Return [x, y] of the center of cell containing provided text 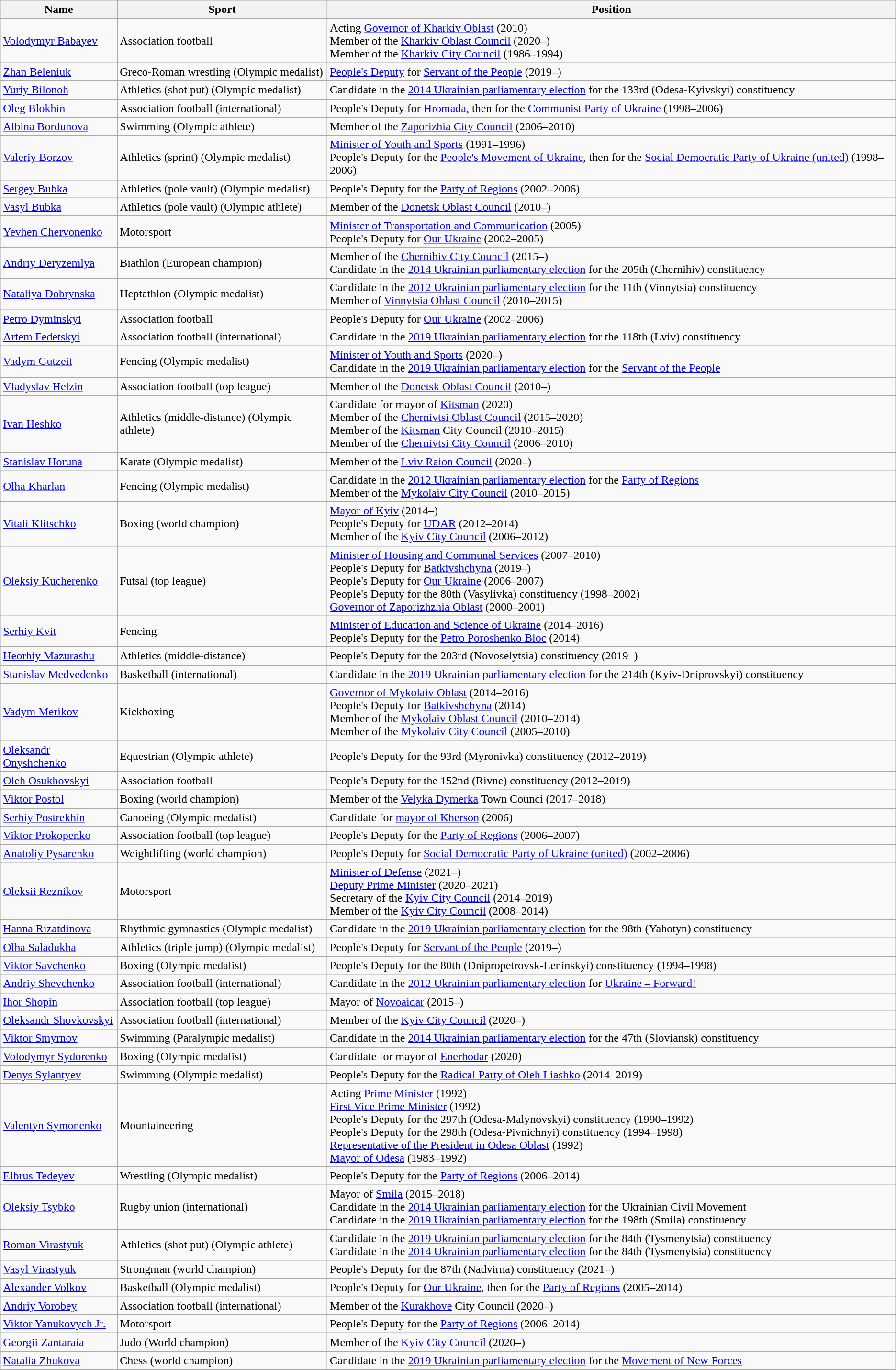
Viktor Smyrnov [59, 1038]
Candidate in the 2019 Ukrainian parliamentary election for the Movement of New Forces [612, 1360]
Name [59, 10]
Vitali Klitschko [59, 524]
Wrestling (Olympic medalist) [222, 1176]
People's Deputy for the 80th (Dnipropetrovsk-Leninskyi) constituency (1994–1998) [612, 965]
Candidate in the 2019 Ukrainian parliamentary election for the 214th (Kyiv-Dniprovskyi) constituency [612, 674]
Athletics (middle-distance) [222, 656]
Viktor Yanukovych Jr. [59, 1324]
Oleh Osukhovskyi [59, 781]
Candidate in the 2012 Ukrainian parliamentary election for the Party of RegionsMember of the Mykolaiv City Council (2010–2015) [612, 487]
Mountaineering [222, 1125]
Anatoliy Pysarenko [59, 854]
Athletics (sprint) (Olympic medalist) [222, 158]
People's Deputy for the Party of Regions (2006–2007) [612, 836]
Member of the Chernihiv City Council (2015–)Candidate in the 2014 Ukrainian parliamentary election for the 205th (Chernihiv) constituency [612, 262]
Oleksiy Tsybko [59, 1207]
People's Deputy for the 152nd (Rivne) constituency (2012–2019) [612, 781]
Athletics (pole vault) (Olympic athlete) [222, 207]
Member of the Lviv Raion Council (2020–) [612, 462]
Yuriy Bilonoh [59, 90]
People's Deputy for the 93rd (Myronivka) constituency (2012–2019) [612, 756]
Viktor Prokopenko [59, 836]
Vadym Gutzeit [59, 362]
Basketball (international) [222, 674]
Mayor of Kyiv (2014–)People's Deputy for UDAR (2012–2014)Member of the Kyiv City Council (2006–2012) [612, 524]
Candidate for mayor of Kherson (2006) [612, 817]
Oleksandr Shovkovskyi [59, 1020]
Stanislav Horuna [59, 462]
Volodymyr Babayev [59, 41]
Candidate in the 2019 Ukrainian parliamentary election for the 98th (Yahotyn) constituency [612, 929]
Athletics (shot put) (Olympic medalist) [222, 90]
People's Deputy for Our Ukraine, then for the Party of Regions (2005–2014) [612, 1288]
Valeriy Borzov [59, 158]
Artem Fedetskyi [59, 337]
Member of the Zaporizhia City Council (2006–2010) [612, 126]
Albina Bordunova [59, 126]
Zhan Beleniuk [59, 72]
Sergey Bubka [59, 189]
Athletics (triple jump) (Olympic medalist) [222, 947]
People's Deputy for the 87th (Nadvirna) constituency (2021–) [612, 1269]
Swimming (Paralympic medalist) [222, 1038]
Position [612, 10]
Candidate for mayor of Enerhodar (2020) [612, 1056]
Ivan Heshko [59, 424]
Chess (world champion) [222, 1360]
Athletics (middle-distance) (Olympic athlete) [222, 424]
Nataliya Dobrynska [59, 294]
Strongman (world champion) [222, 1269]
Rugby union (international) [222, 1207]
Weightlifting (world champion) [222, 854]
People's Deputy for Our Ukraine (2002–2006) [612, 318]
Member of the Kurakhove City Council (2020–) [612, 1306]
Futsal (top league) [222, 581]
Vadym Merikov [59, 712]
People's Deputy for the Radical Party of Oleh Liashko (2014–2019) [612, 1075]
Rhythmic gymnastics (Olympic medalist) [222, 929]
Equestrian (Olympic athlete) [222, 756]
Candidate in the 2019 Ukrainian parliamentary election for the 118th (Lviv) constituency [612, 337]
Roman Virastyuk [59, 1244]
People's Deputy for Hromada, then for the Communist Party of Ukraine (1998–2006) [612, 108]
Kickboxing [222, 712]
Vladyslav Helzin [59, 386]
Oleg Blokhin [59, 108]
Serhiy Kvit [59, 631]
Athletics (pole vault) (Olympic medalist) [222, 189]
Elbrus Tedeyev [59, 1176]
Acting Governor of Kharkiv Oblast (2010)Member of the Kharkiv Oblast Council (2020–)Member of the Kharkiv City Council (1986–1994) [612, 41]
Judo (World champion) [222, 1342]
Candidate in the 2014 Ukrainian parliamentary election for the 133rd (Odesa-Kyivskyi) constituency [612, 90]
Stanislav Medvedenko [59, 674]
Candidate in the 2012 Ukrainian parliamentary election for Ukraine – Forward! [612, 984]
Canoeing (Olympic medalist) [222, 817]
Karate (Olympic medalist) [222, 462]
Natalia Zhukova [59, 1360]
Hanna Rizatdinova [59, 929]
Basketball (Olympic medalist) [222, 1288]
Andriy Vorobey [59, 1306]
Swimming (Olympic medalist) [222, 1075]
Georgii Zantaraia [59, 1342]
Biathlon (European champion) [222, 262]
Andriy Shevchenko [59, 984]
Sport [222, 10]
Heptathlon (Olympic medalist) [222, 294]
Member of the Velyka Dymerka Town Counci (2017–2018) [612, 799]
Vasyl Bubka [59, 207]
Oleksandr Onyshchenko [59, 756]
Volodymyr Sydorenko [59, 1056]
Olha Saladukha [59, 947]
Yevhen Chervonenko [59, 232]
Alexander Volkov [59, 1288]
Vasyl Virastyuk [59, 1269]
Minister of Transportation and Communication (2005)People's Deputy for Our Ukraine (2002–2005) [612, 232]
Candidate in the 2012 Ukrainian parliamentary election for the 11th (Vinnytsia) constituencyMember of Vinnytsia Oblast Council (2010–2015) [612, 294]
Serhiy Postrekhin [59, 817]
Olha Kharlan [59, 487]
Oleksii Reznikov [59, 892]
Greco-Roman wrestling (Olympic medalist) [222, 72]
Minister of Defense (2021–)Deputy Prime Minister (2020–2021)Secretary of the Kyiv City Council (2014–2019)Member of the Kyiv City Council (2008–2014) [612, 892]
People's Deputy for the 203rd (Novoselytsia) constituency (2019–) [612, 656]
Athletics (shot put) (Olympic athlete) [222, 1244]
Viktor Savchenko [59, 965]
Valentyn Symonenko [59, 1125]
Mayor of Novoaidar (2015–) [612, 1002]
Viktor Postol [59, 799]
People's Deputy for the Party of Regions (2002–2006) [612, 189]
Oleksiy Kucherenko [59, 581]
Minister of Education and Science of Ukraine (2014–2016)People's Deputy for the Petro Poroshenko Bloc (2014) [612, 631]
Ihor Shopin [59, 1002]
Denys Sylantyev [59, 1075]
Fencing [222, 631]
Candidate in the 2014 Ukrainian parliamentary election for the 47th (Sloviansk) constituency [612, 1038]
Minister of Youth and Sports (2020–)Candidate in the 2019 Ukrainian parliamentary election for the Servant of the People [612, 362]
Petro Dyminskyi [59, 318]
People's Deputy for Social Democratic Party of Ukraine (united) (2002–2006) [612, 854]
Heorhiy Mazurashu [59, 656]
Swimming (Olympic athlete) [222, 126]
Andriy Deryzemlya [59, 262]
